Capture the cell that displays the provided text and extract its [X, Y] central coordinate. 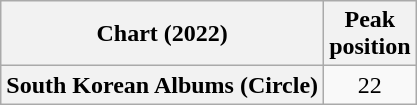
22 [370, 85]
Peakposition [370, 34]
South Korean Albums (Circle) [162, 85]
Chart (2022) [162, 34]
